From the cell containing the given text, extract its center point as [X, Y] coordinate. 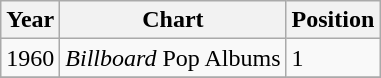
1960 [30, 58]
Billboard Pop Albums [173, 58]
Year [30, 20]
1 [333, 58]
Chart [173, 20]
Position [333, 20]
